Identify which cell holds the provided text, then report its (X, Y) central coordinate. 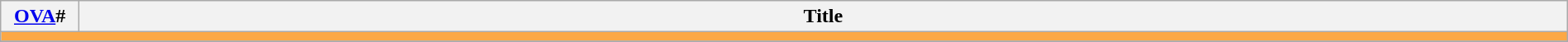
OVA# (40, 16)
Title (823, 16)
